Scan for the cell matching the given text and deliver its (X, Y) coordinate at center. 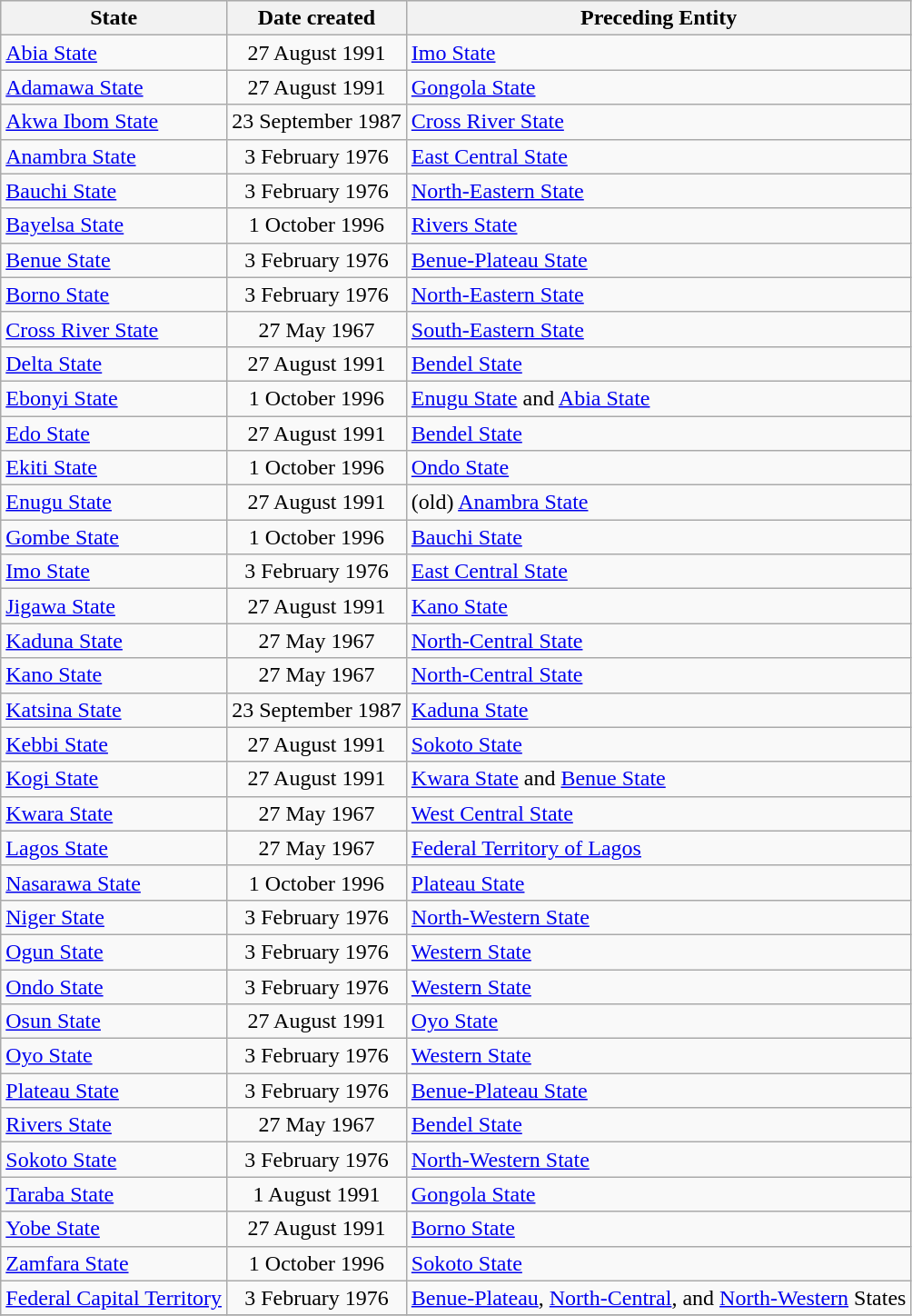
Yobe State (114, 1229)
(old) Anambra State (659, 503)
Kebbi State (114, 744)
Abia State (114, 53)
Benue-Plateau, North-Central, and North-Western States (659, 1298)
Jigawa State (114, 606)
Zamfara State (114, 1263)
Benue State (114, 260)
Enugu State (114, 503)
Adamawa State (114, 87)
Ebonyi State (114, 398)
South-Eastern State (659, 329)
Preceding Entity (659, 18)
Ogun State (114, 952)
Nasarawa State (114, 882)
Niger State (114, 917)
Edo State (114, 434)
Bayelsa State (114, 225)
Kwara State (114, 813)
West Central State (659, 813)
Ekiti State (114, 468)
Delta State (114, 364)
1 August 1991 (317, 1194)
Lagos State (114, 848)
State (114, 18)
Enugu State and Abia State (659, 398)
Akwa Ibom State (114, 122)
Federal Capital Territory (114, 1298)
Osun State (114, 1022)
Katsina State (114, 710)
Kwara State and Benue State (659, 779)
Kogi State (114, 779)
Anambra State (114, 156)
Taraba State (114, 1194)
Federal Territory of Lagos (659, 848)
Gombe State (114, 537)
Date created (317, 18)
